Capture the cell that displays the provided text and extract its [x, y] central coordinate. 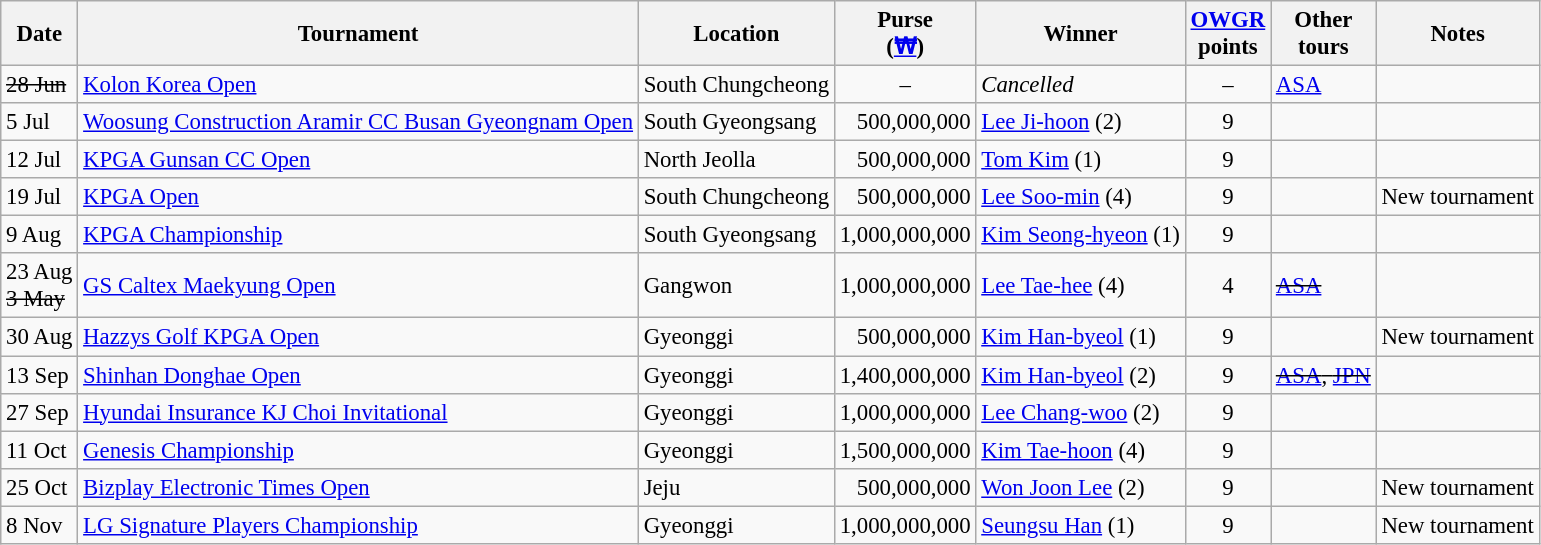
5 Jul [40, 122]
1,500,000,000 [905, 450]
Kim Han-byeol (1) [1080, 337]
Kolon Korea Open [358, 85]
KPGA Championship [358, 235]
Tom Kim (1) [1080, 160]
28 Jun [40, 85]
Kim Seong-hyeon (1) [1080, 235]
Hazzys Golf KPGA Open [358, 337]
GS Caltex Maekyung Open [358, 286]
19 Jul [40, 197]
Kim Tae-hoon (4) [1080, 450]
Winner [1080, 34]
Purse(₩) [905, 34]
27 Sep [40, 412]
13 Sep [40, 375]
Bizplay Electronic Times Open [358, 487]
Seungsu Han (1) [1080, 525]
Lee Tae-hee (4) [1080, 286]
KPGA Open [358, 197]
1,400,000,000 [905, 375]
25 Oct [40, 487]
Shinhan Donghae Open [358, 375]
Location [736, 34]
Tournament [358, 34]
Notes [1458, 34]
30 Aug [40, 337]
12 Jul [40, 160]
4 [1228, 286]
9 Aug [40, 235]
Jeju [736, 487]
8 Nov [40, 525]
23 Aug3 May [40, 286]
Kim Han-byeol (2) [1080, 375]
Woosung Construction Aramir CC Busan Gyeongnam Open [358, 122]
Othertours [1324, 34]
Genesis Championship [358, 450]
Cancelled [1080, 85]
Won Joon Lee (2) [1080, 487]
11 Oct [40, 450]
Gangwon [736, 286]
Lee Soo-min (4) [1080, 197]
ASA, JPN [1324, 375]
Lee Ji-hoon (2) [1080, 122]
OWGRpoints [1228, 34]
Hyundai Insurance KJ Choi Invitational [358, 412]
LG Signature Players Championship [358, 525]
Lee Chang-woo (2) [1080, 412]
Date [40, 34]
KPGA Gunsan CC Open [358, 160]
North Jeolla [736, 160]
